Capture the cell that displays the provided text and extract its [x, y] central coordinate. 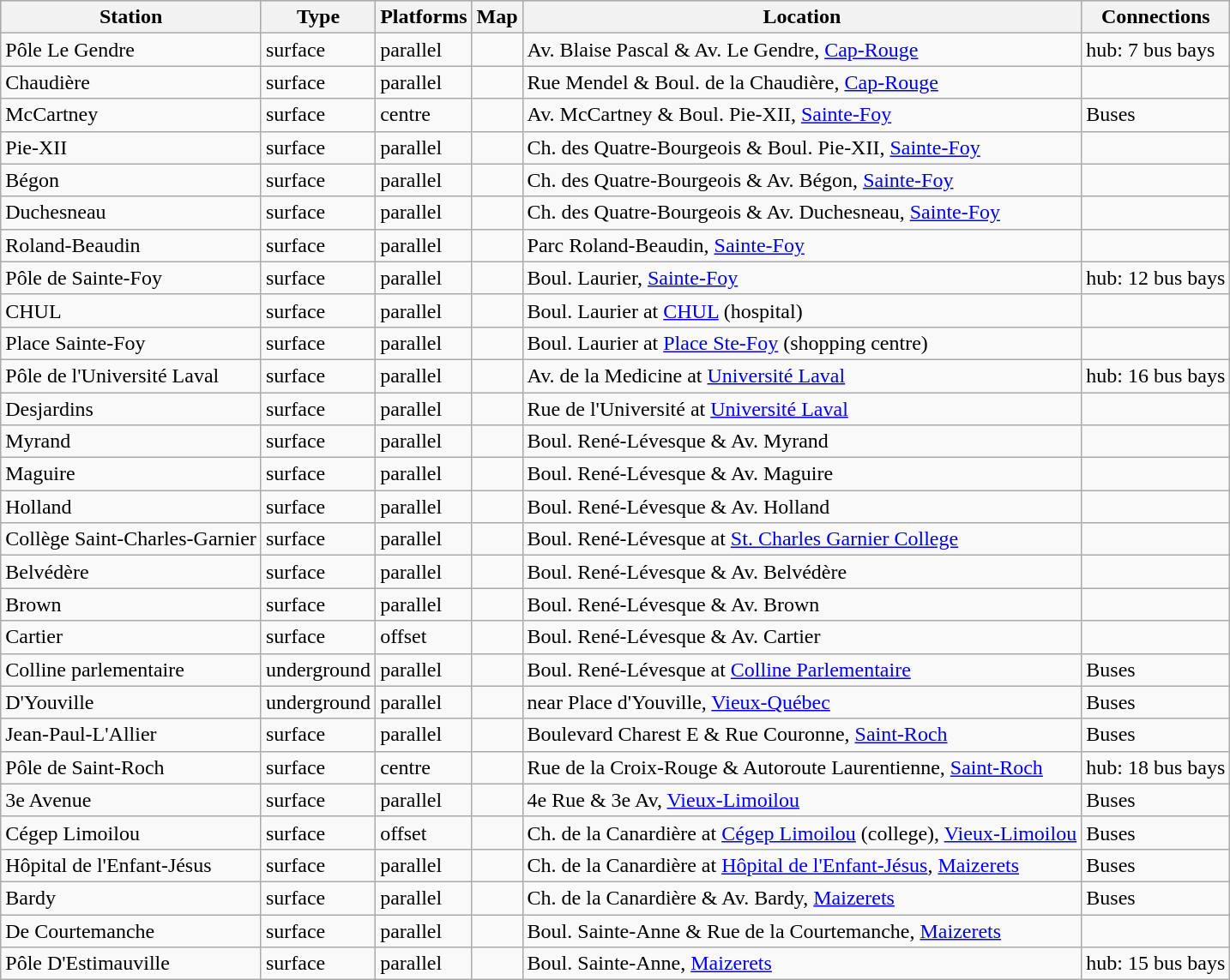
Ch. de la Canardière at Cégep Limoilou (college), Vieux-Limoilou [802, 833]
Boul. René-Lévesque & Av. Myrand [802, 442]
Pôle D'Estimauville [131, 964]
Duchesneau [131, 213]
Pôle de Saint-Roch [131, 767]
D'Youville [131, 702]
3e Avenue [131, 800]
hub: 16 bus bays [1156, 376]
Ch. de la Canardière & Av. Bardy, Maizerets [802, 898]
Pôle de Sainte-Foy [131, 278]
Belvédère [131, 572]
Location [802, 17]
Pôle de l'Université Laval [131, 376]
Cartier [131, 637]
Type [317, 17]
hub: 15 bus bays [1156, 964]
Rue de la Croix-Rouge & Autoroute Laurentienne, Saint-Roch [802, 767]
Boulevard Charest E & Rue Couronne, Saint-Roch [802, 735]
hub: 18 bus bays [1156, 767]
Platforms [424, 17]
Brown [131, 604]
Bégon [131, 180]
Parc Roland-Beaudin, Sainte-Foy [802, 245]
Colline parlementaire [131, 670]
Ch. des Quatre-Bourgeois & Av. Duchesneau, Sainte-Foy [802, 213]
hub: 12 bus bays [1156, 278]
Rue Mendel & Boul. de la Chaudière, Cap-Rouge [802, 82]
hub: 7 bus bays [1156, 50]
McCartney [131, 115]
Map [497, 17]
Boul. René-Lévesque & Av. Holland [802, 507]
Cégep Limoilou [131, 833]
Pie-XII [131, 147]
Boul. Laurier at Place Ste-Foy (shopping centre) [802, 343]
Chaudière [131, 82]
Place Sainte-Foy [131, 343]
Boul. René-Lévesque & Av. Belvédère [802, 572]
Pôle Le Gendre [131, 50]
Hôpital de l'Enfant-Jésus [131, 865]
Boul. Sainte-Anne & Rue de la Courtemanche, Maizerets [802, 930]
Holland [131, 507]
Ch. des Quatre-Bourgeois & Av. Bégon, Sainte-Foy [802, 180]
Desjardins [131, 409]
Boul. René-Lévesque at St. Charles Garnier College [802, 539]
Boul. Sainte-Anne, Maizerets [802, 964]
Boul. Laurier, Sainte-Foy [802, 278]
Av. de la Medicine at Université Laval [802, 376]
CHUL [131, 310]
Boul. Laurier at CHUL (hospital) [802, 310]
De Courtemanche [131, 930]
Boul. René-Lévesque & Av. Cartier [802, 637]
Collège Saint-Charles-Garnier [131, 539]
Bardy [131, 898]
Boul. René-Lévesque & Av. Brown [802, 604]
Rue de l'Université at Université Laval [802, 409]
Ch. des Quatre-Bourgeois & Boul. Pie-XII, Sainte-Foy [802, 147]
Roland-Beaudin [131, 245]
Station [131, 17]
Connections [1156, 17]
Boul. René-Lévesque at Colline Parlementaire [802, 670]
4e Rue & 3e Av, Vieux-Limoilou [802, 800]
Myrand [131, 442]
Ch. de la Canardière at Hôpital de l'Enfant-Jésus, Maizerets [802, 865]
near Place d'Youville, Vieux-Québec [802, 702]
Av. Blaise Pascal & Av. Le Gendre, Cap-Rouge [802, 50]
Maguire [131, 474]
Av. McCartney & Boul. Pie-XII, Sainte-Foy [802, 115]
Jean-Paul-L'Allier [131, 735]
Boul. René-Lévesque & Av. Maguire [802, 474]
